Pinpoint the cell where the given text exists, returning its (X, Y) midpoint coordinate. 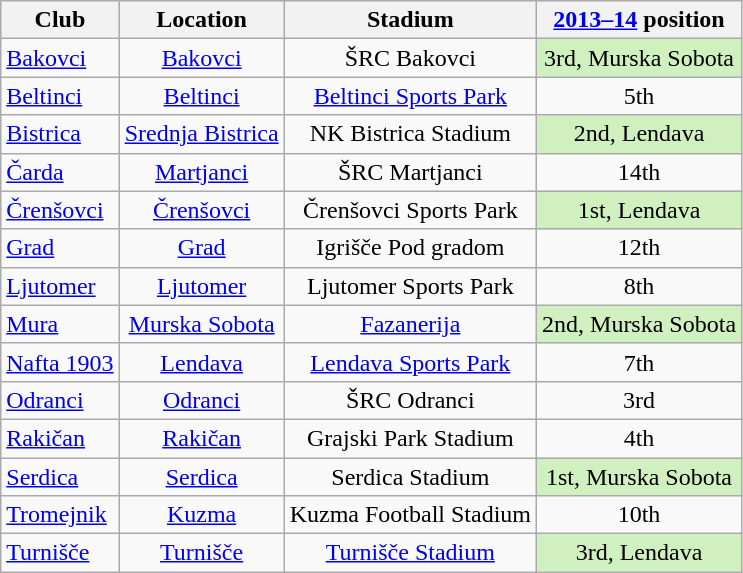
Lendava (202, 362)
Murska Sobota (202, 324)
2013–14 position (640, 20)
Kuzma (202, 515)
Kuzma Football Stadium (410, 515)
Nafta 1903 (60, 362)
Martjanci (202, 172)
Ljutomer Sports Park (410, 286)
4th (640, 438)
Igrišče Pod gradom (410, 248)
3rd, Lendava (640, 553)
ŠRC Martjanci (410, 172)
Beltinci Sports Park (410, 96)
Turnišče Stadium (410, 553)
10th (640, 515)
Grajski Park Stadium (410, 438)
Lendava Sports Park (410, 362)
Stadium (410, 20)
Čarda (60, 172)
Location (202, 20)
12th (640, 248)
1st, Murska Sobota (640, 477)
7th (640, 362)
3rd (640, 400)
Fazanerija (410, 324)
Club (60, 20)
Srednja Bistrica (202, 134)
NK Bistrica Stadium (410, 134)
Bistrica (60, 134)
Serdica Stadium (410, 477)
ŠRC Bakovci (410, 58)
2nd, Lendava (640, 134)
1st, Lendava (640, 210)
Črenšovci Sports Park (410, 210)
8th (640, 286)
3rd, Murska Sobota (640, 58)
Mura (60, 324)
14th (640, 172)
2nd, Murska Sobota (640, 324)
ŠRC Odranci (410, 400)
5th (640, 96)
Tromejnik (60, 515)
